Return the [X, Y] coordinate for the center point of the cell that contains the specified text.  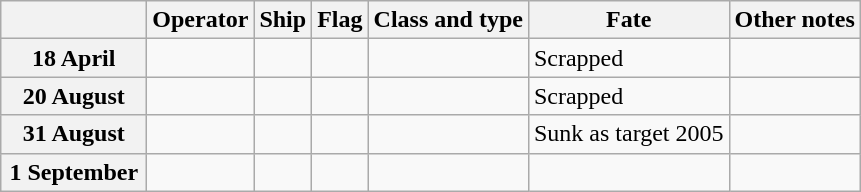
18 April [74, 58]
Fate [628, 20]
Other notes [794, 20]
Ship [283, 20]
31 August [74, 134]
Class and type [448, 20]
Sunk as target 2005 [628, 134]
Flag [340, 20]
Operator [200, 20]
20 August [74, 96]
1 September [74, 172]
